Extract the [x, y] coordinate from the center of the cell holding the provided text.  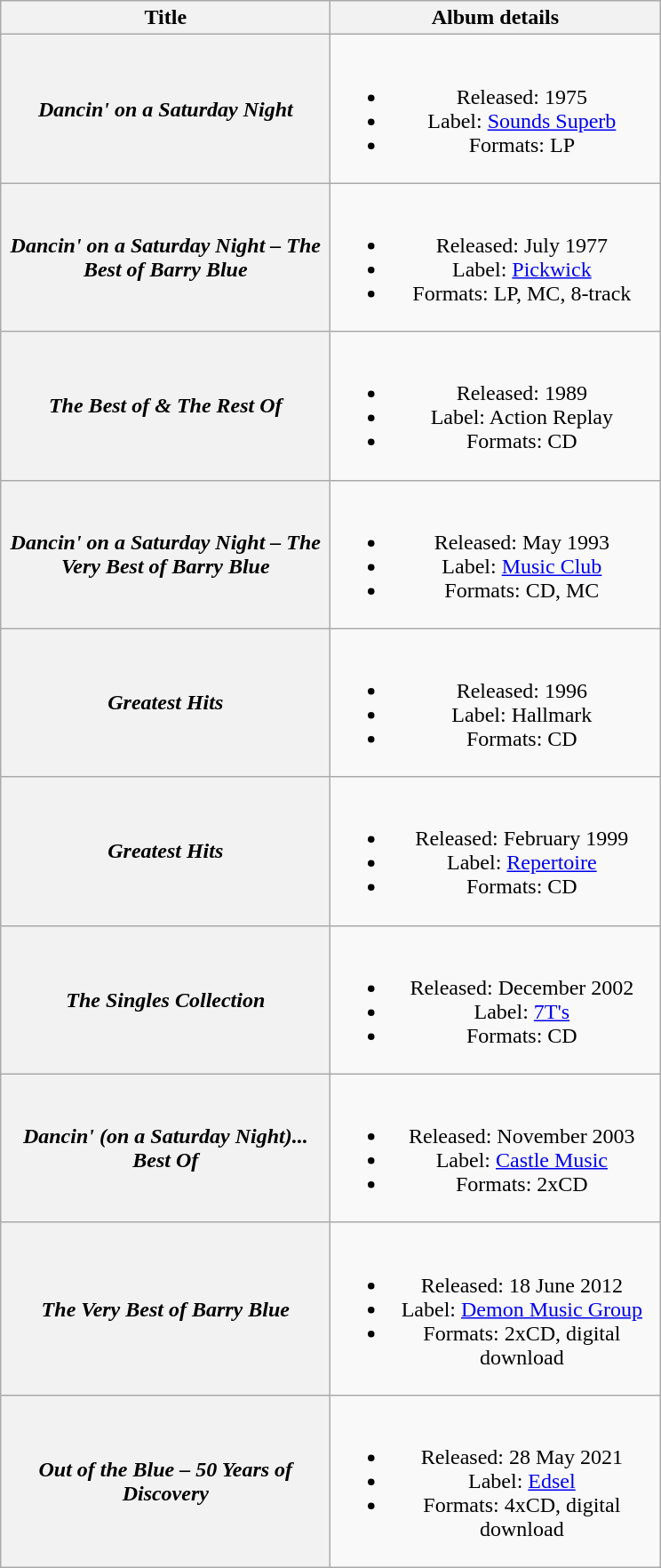
Out of the Blue – 50 Years of Discovery [165, 1481]
Dancin' on a Saturday Night [165, 108]
Dancin' (on a Saturday Night)... Best Of [165, 1148]
Album details [496, 18]
Released: 28 May 2021Label: EdselFormats: 4xCD, digital download [496, 1481]
Released: May 1993Label: Music ClubFormats: CD, MC [496, 555]
Dancin' on a Saturday Night – The Best of Barry Blue [165, 258]
Released: 1996Label: HallmarkFormats: CD [496, 702]
Released: 1975Label: Sounds SuperbFormats: LP [496, 108]
Released: February 1999Label: RepertoireFormats: CD [496, 852]
Released: 18 June 2012Label: Demon Music GroupFormats: 2xCD, digital download [496, 1308]
Released: November 2003Label: Castle MusicFormats: 2xCD [496, 1148]
The Best of & The Rest Of [165, 405]
The Very Best of Barry Blue [165, 1308]
Released: July 1977Label: PickwickFormats: LP, MC, 8-track [496, 258]
Title [165, 18]
Released: December 2002Label: 7T'sFormats: CD [496, 999]
The Singles Collection [165, 999]
Released: 1989Label: Action ReplayFormats: CD [496, 405]
Dancin' on a Saturday Night – The Very Best of Barry Blue [165, 555]
